Provide the [X, Y] coordinate of the cell's center where the given text is located.  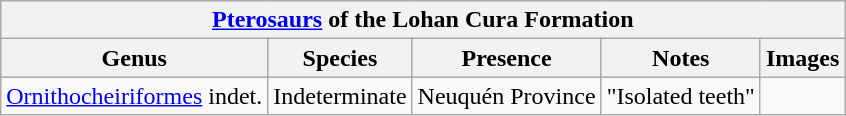
Indeterminate [340, 96]
Species [340, 58]
Presence [506, 58]
"Isolated teeth" [680, 96]
Neuquén Province [506, 96]
Pterosaurs of the Lohan Cura Formation [423, 20]
Notes [680, 58]
Ornithocheiriformes indet. [134, 96]
Genus [134, 58]
Images [802, 58]
